Return [X, Y] of the center of cell containing provided text 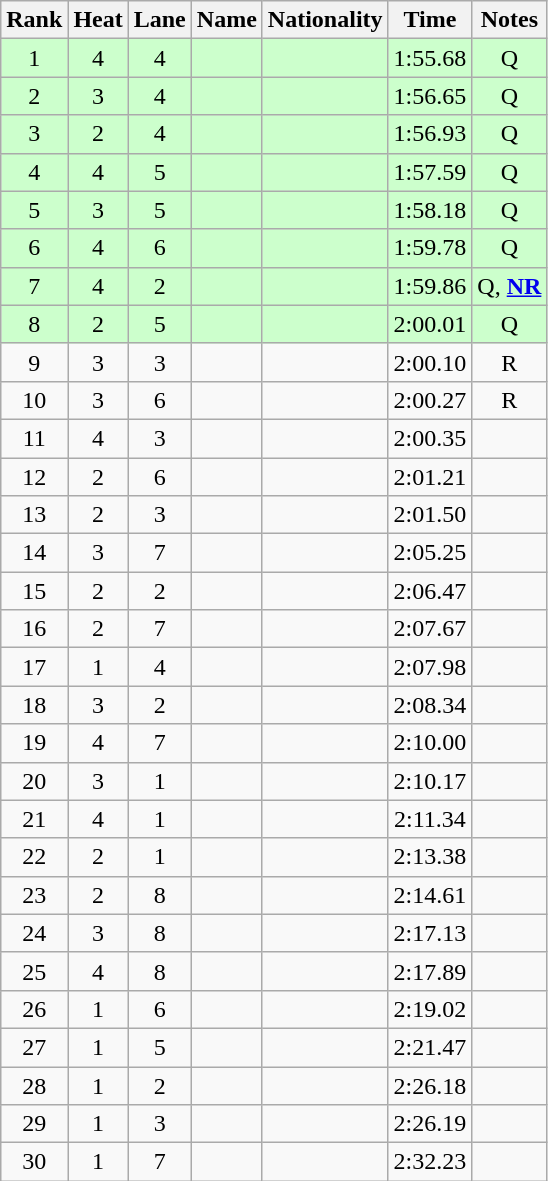
1:56.93 [430, 134]
2:00.10 [430, 362]
Time [430, 20]
12 [34, 477]
21 [34, 819]
2:08.34 [430, 705]
1:59.78 [430, 248]
14 [34, 553]
1:57.59 [430, 172]
25 [34, 971]
1:59.86 [430, 286]
24 [34, 933]
2:07.67 [430, 629]
Name [226, 20]
2:11.34 [430, 819]
29 [34, 1124]
2:14.61 [430, 895]
2:10.00 [430, 743]
10 [34, 400]
2:01.50 [430, 515]
23 [34, 895]
11 [34, 438]
2:05.25 [430, 553]
Nationality [325, 20]
Rank [34, 20]
22 [34, 857]
Heat [98, 20]
2:07.98 [430, 667]
2:17.89 [430, 971]
1:56.65 [430, 96]
19 [34, 743]
2:00.27 [430, 400]
Q, NR [510, 286]
20 [34, 781]
2:26.18 [430, 1085]
Notes [510, 20]
2:19.02 [430, 1009]
15 [34, 591]
2:13.38 [430, 857]
13 [34, 515]
2:21.47 [430, 1047]
2:10.17 [430, 781]
2:17.13 [430, 933]
Lane [160, 20]
2:26.19 [430, 1124]
1:58.18 [430, 210]
2:01.21 [430, 477]
2:00.01 [430, 324]
28 [34, 1085]
2:00.35 [430, 438]
17 [34, 667]
2:32.23 [430, 1162]
16 [34, 629]
26 [34, 1009]
30 [34, 1162]
27 [34, 1047]
18 [34, 705]
9 [34, 362]
1:55.68 [430, 58]
2:06.47 [430, 591]
